Pinpoint the cell where the given text exists, returning its [x, y] midpoint coordinate. 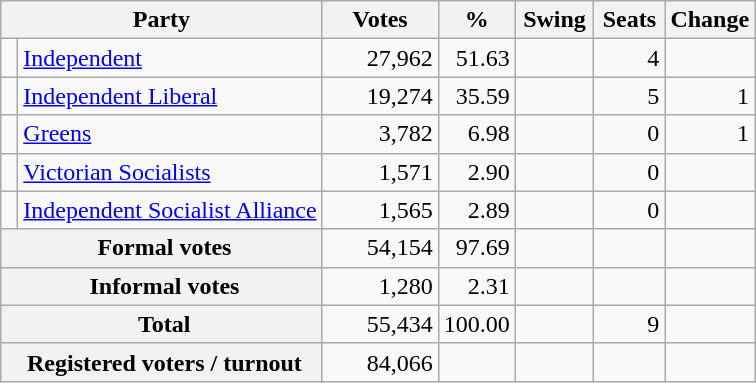
Independent [170, 58]
27,962 [380, 58]
Total [162, 324]
97.69 [476, 248]
Victorian Socialists [170, 172]
100.00 [476, 324]
3,782 [380, 134]
Votes [380, 20]
4 [630, 58]
2.31 [476, 286]
2.89 [476, 210]
Independent Socialist Alliance [170, 210]
Formal votes [162, 248]
2.90 [476, 172]
% [476, 20]
Swing [554, 20]
Change [710, 20]
54,154 [380, 248]
1,280 [380, 286]
5 [630, 96]
1,565 [380, 210]
19,274 [380, 96]
35.59 [476, 96]
6.98 [476, 134]
Independent Liberal [170, 96]
55,434 [380, 324]
84,066 [380, 362]
1,571 [380, 172]
51.63 [476, 58]
Registered voters / turnout [162, 362]
Seats [630, 20]
9 [630, 324]
Party [162, 20]
Informal votes [162, 286]
Greens [170, 134]
